Locate the cell with the specified text and output its (x, y) center coordinate. 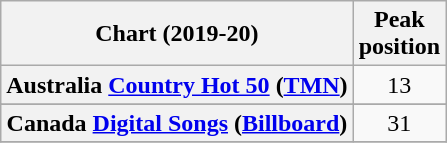
Australia Country Hot 50 (TMN) (177, 85)
Chart (2019-20) (177, 34)
Canada Digital Songs (Billboard) (177, 123)
13 (399, 85)
31 (399, 123)
Peak position (399, 34)
